Output the [x, y] coordinate of the center of the cell containing the given text.  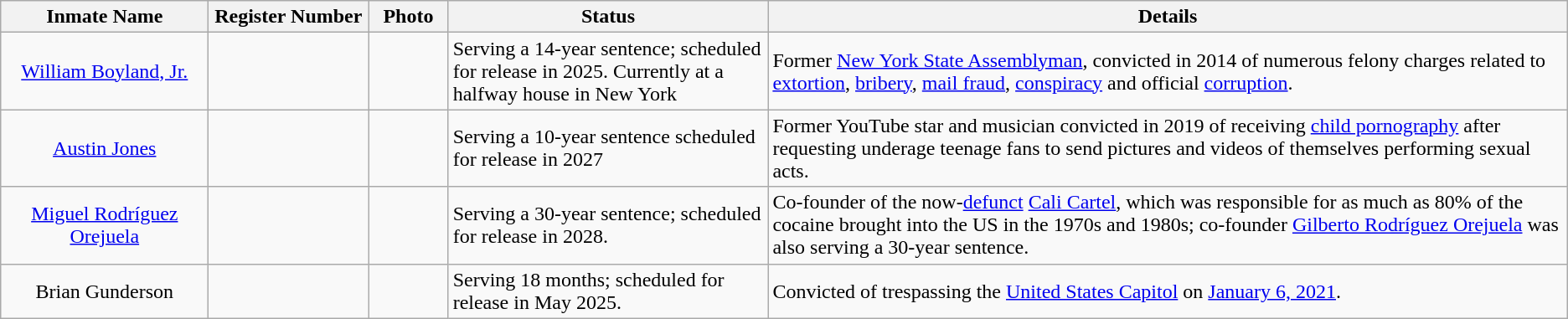
Status [608, 17]
Serving a 30-year sentence; scheduled for release in 2028. [608, 225]
Serving 18 months; scheduled for release in May 2025. [608, 291]
Details [1168, 17]
Convicted of trespassing the United States Capitol on January 6, 2021. [1168, 291]
Inmate Name [105, 17]
Brian Gunderson [105, 291]
Austin Jones [105, 148]
Serving a 10-year sentence scheduled for release in 2027 [608, 148]
Photo [409, 17]
Miguel Rodríguez Orejuela [105, 225]
William Boyland, Jr. [105, 71]
Serving a 14-year sentence; scheduled for release in 2025. Currently at a halfway house in New York [608, 71]
Register Number [288, 17]
